Provide the [x, y] coordinate of the cell's center where the given text is located.  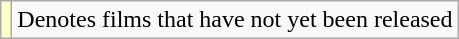
Denotes films that have not yet been released [235, 20]
